Capture the cell that displays the provided text and extract its (x, y) central coordinate. 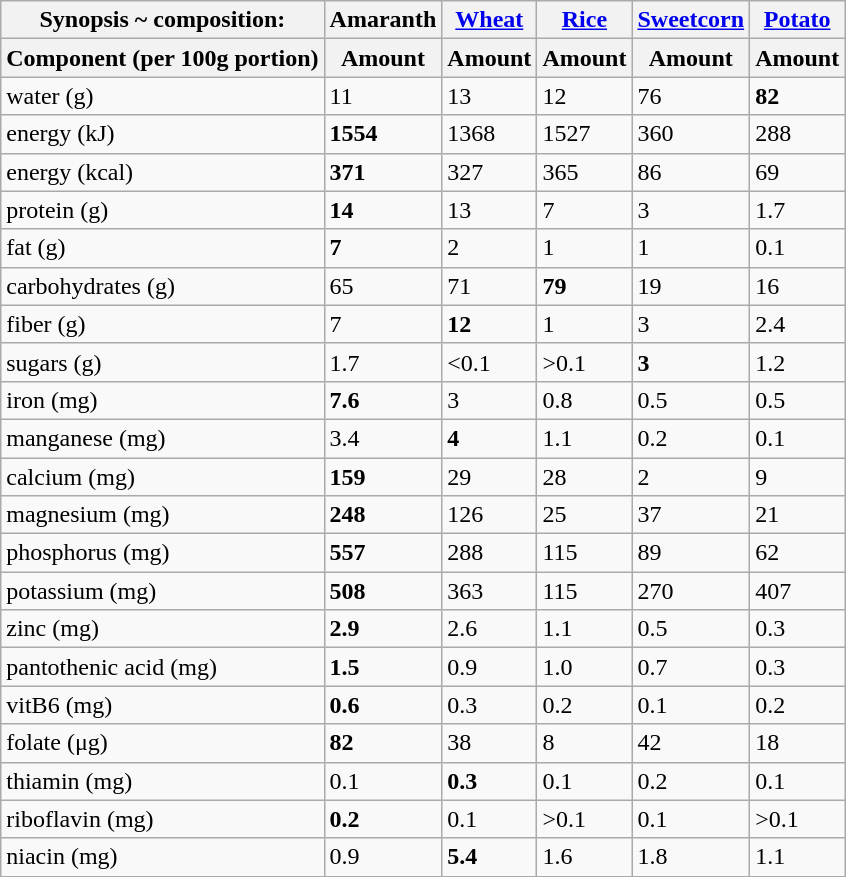
327 (490, 172)
4 (490, 438)
Sweetcorn (691, 20)
508 (383, 591)
69 (798, 172)
248 (383, 515)
1.0 (584, 667)
Component (per 100g portion) (162, 58)
fiber (g) (162, 324)
3.4 (383, 438)
86 (691, 172)
360 (691, 134)
16 (798, 286)
Rice (584, 20)
zinc (mg) (162, 629)
1527 (584, 134)
363 (490, 591)
0.6 (383, 705)
159 (383, 477)
37 (691, 515)
Amaranth (383, 20)
407 (798, 591)
38 (490, 743)
25 (584, 515)
riboflavin (mg) (162, 819)
1.8 (691, 857)
fat (g) (162, 248)
270 (691, 591)
0.7 (691, 667)
<0.1 (490, 362)
1.6 (584, 857)
magnesium (mg) (162, 515)
1.2 (798, 362)
76 (691, 96)
8 (584, 743)
Potato (798, 20)
1.5 (383, 667)
1368 (490, 134)
Wheat (490, 20)
Synopsis ~ composition: (162, 20)
126 (490, 515)
sugars (g) (162, 362)
2.6 (490, 629)
19 (691, 286)
energy (kcal) (162, 172)
365 (584, 172)
folate (μg) (162, 743)
carbohydrates (g) (162, 286)
niacin (mg) (162, 857)
calcium (mg) (162, 477)
2.4 (798, 324)
71 (490, 286)
protein (g) (162, 210)
79 (584, 286)
5.4 (490, 857)
65 (383, 286)
potassium (mg) (162, 591)
9 (798, 477)
manganese (mg) (162, 438)
energy (kJ) (162, 134)
iron (mg) (162, 400)
7.6 (383, 400)
phosphorus (mg) (162, 553)
42 (691, 743)
28 (584, 477)
2.9 (383, 629)
557 (383, 553)
14 (383, 210)
29 (490, 477)
62 (798, 553)
21 (798, 515)
89 (691, 553)
0.8 (584, 400)
thiamin (mg) (162, 781)
18 (798, 743)
11 (383, 96)
water (g) (162, 96)
1554 (383, 134)
371 (383, 172)
vitB6 (mg) (162, 705)
pantothenic acid (mg) (162, 667)
